Search for the cell housing the specified text and yield its [x, y] center coordinate. 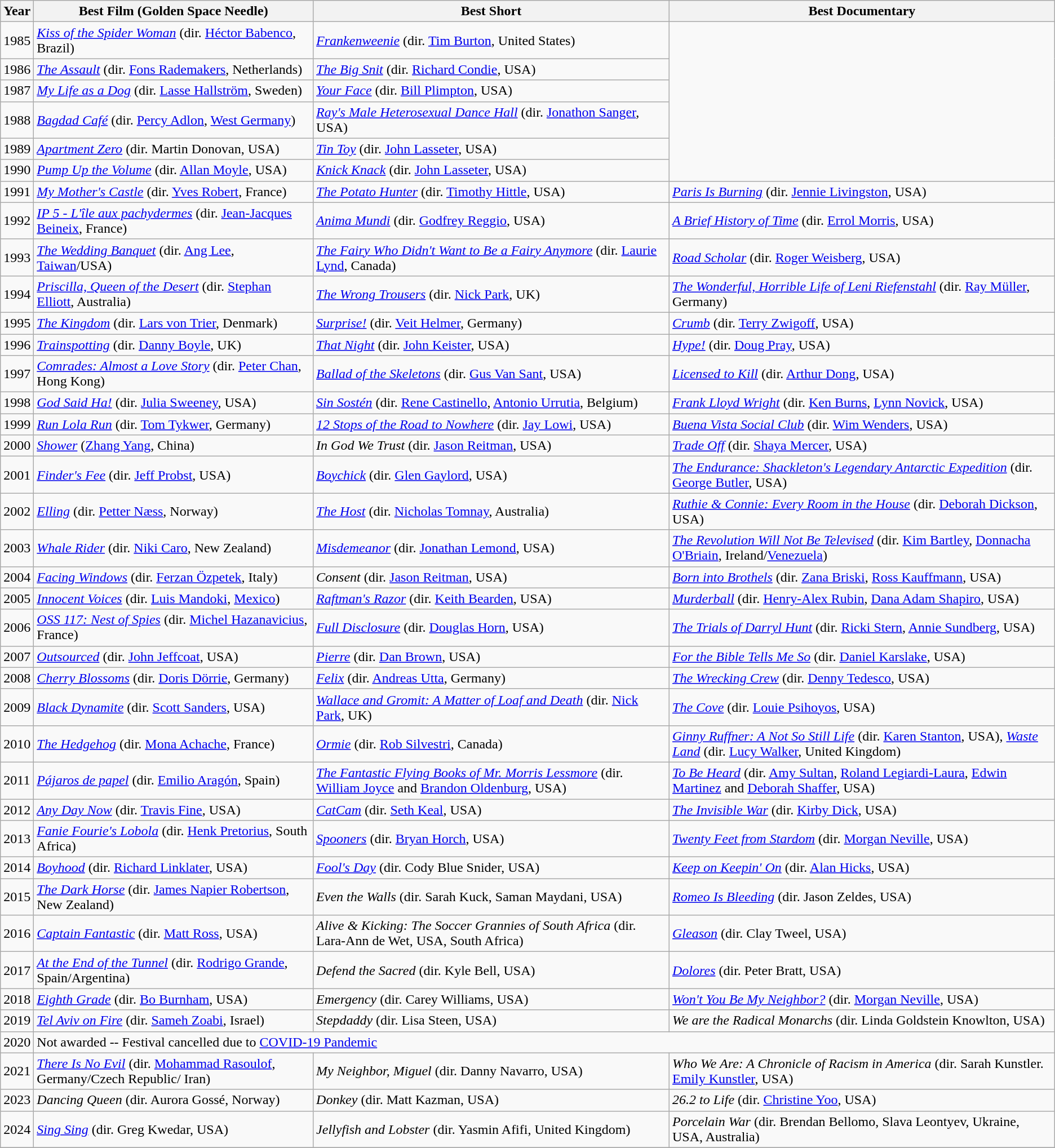
1987 [17, 91]
Ballad of the Skeletons (dir. Gus Van Sant, USA) [491, 374]
At the End of the Tunnel (dir. Rodrigo Grande, Spain/Argentina) [174, 970]
Misdemeanor (dir. Jonathan Lemond, USA) [491, 548]
Shower (Zhang Yang, China) [174, 446]
1993 [17, 257]
Keep on Keepin' On (dir. Alan Hicks, USA) [862, 868]
Ormie (dir. Rob Silvestri, Canada) [491, 744]
Boychick (dir. Glen Gaylord, USA) [491, 475]
The Wrecking Crew (dir. Denny Tedesco, USA) [862, 678]
Bagdad Café (dir. Percy Adlon, West Germany) [174, 119]
Best Short [491, 11]
Defend the Sacred (dir. Kyle Bell, USA) [491, 970]
The Cove (dir. Louie Psihoyos, USA) [862, 707]
Innocent Voices (dir. Luis Mandoki, Mexico) [174, 599]
2004 [17, 577]
Anima Mundi (dir. Godfrey Reggio, USA) [491, 221]
Murderball (dir. Henry-Alex Rubin, Dana Adam Shapiro, USA) [862, 599]
Apartment Zero (dir. Martin Donovan, USA) [174, 149]
Your Face (dir. Bill Plimpton, USA) [491, 91]
The Big Snit (dir. Richard Condie, USA) [491, 69]
2013 [17, 839]
Who We Are: A Chronicle of Racism in America (dir. Sarah Kunstler. Emily Kunstler, USA) [862, 1071]
Run Lola Run (dir. Tom Tykwer, Germany) [174, 424]
The Assault (dir. Fons Rademakers, Netherlands) [174, 69]
Fanie Fourie's Lobola (dir. Henk Pretorius, South Africa) [174, 839]
Priscilla, Queen of the Desert (dir. Stephan Elliott, Australia) [174, 294]
2010 [17, 744]
1990 [17, 170]
2016 [17, 933]
2017 [17, 970]
Romeo Is Bleeding (dir. Jason Zeldes, USA) [862, 897]
Surprise! (dir. Veit Helmer, Germany) [491, 323]
Outsourced (dir. John Jeffcoat, USA) [174, 657]
Not awarded -- Festival cancelled due to COVID-19 Pandemic [544, 1042]
Porcelain War (dir. Brendan Bellomo, Slava Leontyev, Ukraine, USA, Australia) [862, 1129]
Tel Aviv on Fire (dir. Sameh Zoabi, Israel) [174, 1021]
2006 [17, 628]
Jellyfish and Lobster (dir. Yasmin Afifi, United Kingdom) [491, 1129]
That Night (dir. John Keister, USA) [491, 344]
Black Dynamite (dir. Scott Sanders, USA) [174, 707]
Eighth Grade (dir. Bo Burnham, USA) [174, 999]
Felix (dir. Andreas Utta, Germany) [491, 678]
1999 [17, 424]
1991 [17, 192]
The Host (dir. Nicholas Tomnay, Australia) [491, 512]
1986 [17, 69]
2019 [17, 1021]
A Brief History of Time (dir. Errol Morris, USA) [862, 221]
The Dark Horse (dir. James Napier Robertson, New Zealand) [174, 897]
My Neighbor, Miguel (dir. Danny Navarro, USA) [491, 1071]
1988 [17, 119]
Fool's Day (dir. Cody Blue Snider, USA) [491, 868]
2024 [17, 1129]
Any Day Now (dir. Travis Fine, USA) [174, 810]
Finder's Fee (dir. Jeff Probst, USA) [174, 475]
The Hedgehog (dir. Mona Achache, France) [174, 744]
God Said Ha! (dir. Julia Sweeney, USA) [174, 403]
Captain Fantastic (dir. Matt Ross, USA) [174, 933]
In God We Trust (dir. Jason Reitman, USA) [491, 446]
Alive & Kicking: The Soccer Grannies of South Africa (dir. Lara-Ann de Wet, USA, South Africa) [491, 933]
Full Disclosure (dir. Douglas Horn, USA) [491, 628]
Donkey (dir. Matt Kazman, USA) [491, 1100]
Best Film (Golden Space Needle) [174, 11]
To Be Heard (dir. Amy Sultan, Roland Legiardi-Laura, Edwin Martinez and Deborah Shaffer, USA) [862, 780]
2007 [17, 657]
The Wonderful, Horrible Life of Leni Riefenstahl (dir. Ray Müller, Germany) [862, 294]
For the Bible Tells Me So (dir. Daniel Karslake, USA) [862, 657]
2018 [17, 999]
2012 [17, 810]
Elling (dir. Petter Næss, Norway) [174, 512]
Cherry Blossoms (dir. Doris Dörrie, Germany) [174, 678]
The Fairy Who Didn't Want to Be a Fairy Anymore (dir. Laurie Lynd, Canada) [491, 257]
1994 [17, 294]
26.2 to Life (dir. Christine Yoo, USA) [862, 1100]
Emergency (dir. Carey Williams, USA) [491, 999]
Stepdaddy (dir. Lisa Steen, USA) [491, 1021]
Even the Walls (dir. Sarah Kuck, Saman Maydani, USA) [491, 897]
1998 [17, 403]
2023 [17, 1100]
2011 [17, 780]
Frank Lloyd Wright (dir. Ken Burns, Lynn Novick, USA) [862, 403]
Whale Rider (dir. Niki Caro, New Zealand) [174, 548]
2005 [17, 599]
Sin Sostén (dir. Rene Castinello, Antonio Urrutia, Belgium) [491, 403]
2015 [17, 897]
We are the Radical Monarchs (dir. Linda Goldstein Knowlton, USA) [862, 1021]
Pump Up the Volume (dir. Allan Moyle, USA) [174, 170]
Knick Knack (dir. John Lasseter, USA) [491, 170]
Pájaros de papel (dir. Emilio Aragón, Spain) [174, 780]
2001 [17, 475]
Tin Toy (dir. John Lasseter, USA) [491, 149]
Pierre (dir. Dan Brown, USA) [491, 657]
CatCam (dir. Seth Keal, USA) [491, 810]
2021 [17, 1071]
Kiss of the Spider Woman (dir. Héctor Babenco, Brazil) [174, 41]
Road Scholar (dir. Roger Weisberg, USA) [862, 257]
Raftman's Razor (dir. Keith Bearden, USA) [491, 599]
2003 [17, 548]
Paris Is Burning (dir. Jennie Livingston, USA) [862, 192]
Facing Windows (dir. Ferzan Özpetek, Italy) [174, 577]
OSS 117: Nest of Spies (dir. Michel Hazanavicius, France) [174, 628]
The Wrong Trousers (dir. Nick Park, UK) [491, 294]
The Endurance: Shackleton's Legendary Antarctic Expedition (dir. George Butler, USA) [862, 475]
Dolores (dir. Peter Bratt, USA) [862, 970]
The Revolution Will Not Be Televised (dir. Kim Bartley, Donnacha O'Briain, Ireland/Venezuela) [862, 548]
Ray's Male Heterosexual Dance Hall (dir. Jonathon Sanger, USA) [491, 119]
Born into Brothels (dir. Zana Briski, Ross Kauffmann, USA) [862, 577]
Trade Off (dir. Shaya Mercer, USA) [862, 446]
Crumb (dir. Terry Zwigoff, USA) [862, 323]
Twenty Feet from Stardom (dir. Morgan Neville, USA) [862, 839]
2002 [17, 512]
2020 [17, 1042]
There Is No Evil (dir. Mohammad Rasoulof, Germany/Czech Republic/ Iran) [174, 1071]
1989 [17, 149]
The Kingdom (dir. Lars von Trier, Denmark) [174, 323]
Gleason (dir. Clay Tweel, USA) [862, 933]
Best Documentary [862, 11]
IP 5 - L'île aux pachydermes (dir. Jean-Jacques Beineix, France) [174, 221]
Licensed to Kill (dir. Arthur Dong, USA) [862, 374]
1992 [17, 221]
Boyhood (dir. Richard Linklater, USA) [174, 868]
Ginny Ruffner: A Not So Still Life (dir. Karen Stanton, USA), Waste Land (dir. Lucy Walker, United Kingdom) [862, 744]
Consent (dir. Jason Reitman, USA) [491, 577]
My Mother's Castle (dir. Yves Robert, France) [174, 192]
The Fantastic Flying Books of Mr. Morris Lessmore (dir. William Joyce and Brandon Oldenburg, USA) [491, 780]
Buena Vista Social Club (dir. Wim Wenders, USA) [862, 424]
Hype! (dir. Doug Pray, USA) [862, 344]
1995 [17, 323]
Trainspotting (dir. Danny Boyle, UK) [174, 344]
The Potato Hunter (dir. Timothy Hittle, USA) [491, 192]
The Wedding Banquet (dir. Ang Lee, Taiwan/USA) [174, 257]
Dancing Queen (dir. Aurora Gossé, Norway) [174, 1100]
Sing Sing (dir. Greg Kwedar, USA) [174, 1129]
Spooners (dir. Bryan Horch, USA) [491, 839]
2000 [17, 446]
1997 [17, 374]
Frankenweenie (dir. Tim Burton, United States) [491, 41]
2014 [17, 868]
Year [17, 11]
The Invisible War (dir. Kirby Dick, USA) [862, 810]
1985 [17, 41]
Comrades: Almost a Love Story (dir. Peter Chan, Hong Kong) [174, 374]
The Trials of Darryl Hunt (dir. Ricki Stern, Annie Sundberg, USA) [862, 628]
Won't You Be My Neighbor? (dir. Morgan Neville, USA) [862, 999]
1996 [17, 344]
12 Stops of the Road to Nowhere (dir. Jay Lowi, USA) [491, 424]
2009 [17, 707]
2008 [17, 678]
Wallace and Gromit: A Matter of Loaf and Death (dir. Nick Park, UK) [491, 707]
My Life as a Dog (dir. Lasse Hallström, Sweden) [174, 91]
Ruthie & Connie: Every Room in the House (dir. Deborah Dickson, USA) [862, 512]
